Capture the cell that displays the provided text and extract its [x, y] central coordinate. 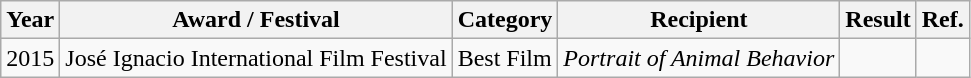
Recipient [699, 20]
Result [878, 20]
2015 [30, 58]
Best Film [505, 58]
Portrait of Animal Behavior [699, 58]
Award / Festival [256, 20]
José Ignacio International Film Festival [256, 58]
Year [30, 20]
Ref. [942, 20]
Category [505, 20]
